Capture the cell that displays the provided text and extract its (X, Y) central coordinate. 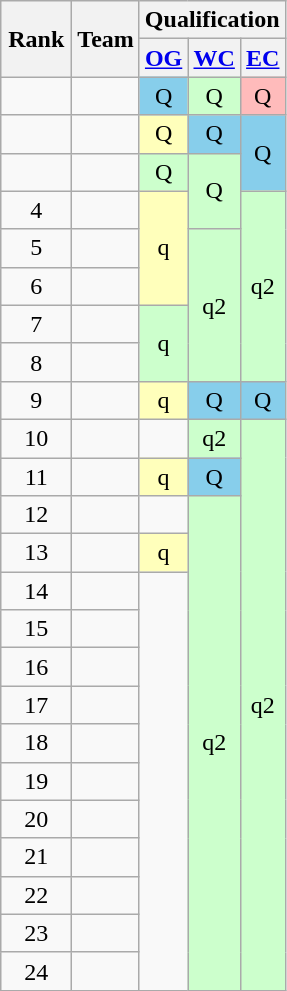
23 (36, 933)
20 (36, 819)
Qualification (212, 20)
11 (36, 477)
7 (36, 324)
17 (36, 705)
22 (36, 895)
19 (36, 781)
4 (36, 210)
10 (36, 438)
14 (36, 591)
21 (36, 857)
9 (36, 400)
6 (36, 286)
15 (36, 629)
WC (214, 58)
13 (36, 553)
24 (36, 971)
5 (36, 248)
16 (36, 667)
12 (36, 515)
Rank (36, 39)
18 (36, 743)
Team (106, 39)
OG (164, 58)
8 (36, 362)
EC (262, 58)
